From the cell containing the given text, extract its center point as (X, Y) coordinate. 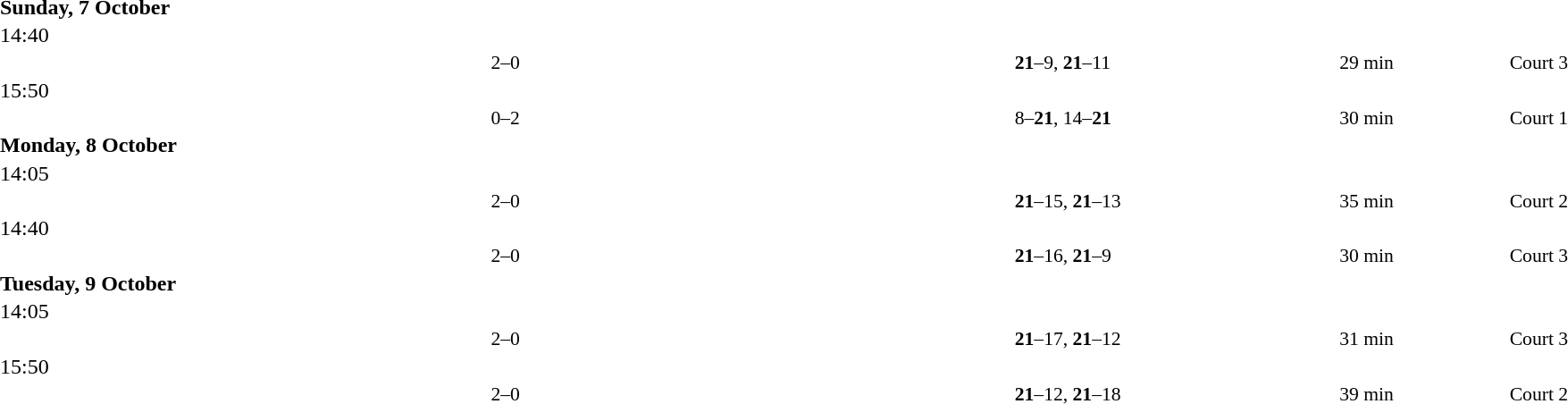
21–16, 21–9 (1175, 256)
0–2 (506, 118)
31 min (1422, 339)
21–15, 21–13 (1175, 200)
35 min (1422, 200)
29 min (1422, 63)
21–9, 21–11 (1175, 63)
8–21, 14–21 (1175, 118)
21–17, 21–12 (1175, 339)
